Capture the cell that displays the provided text and extract its (X, Y) central coordinate. 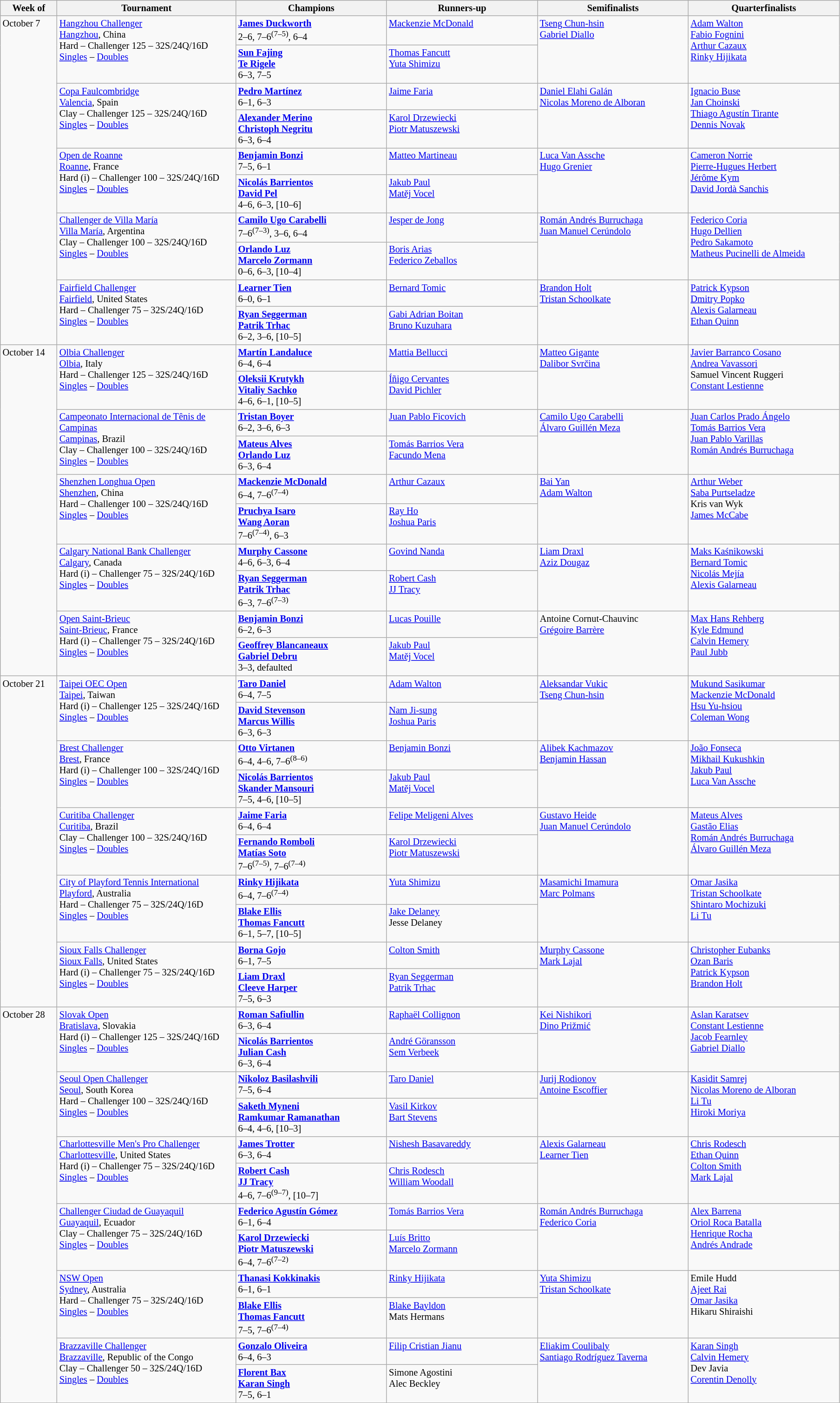
Curitiba ChallengerCuritiba, Brazil Clay – Challenger 100 – 32S/24Q/16DSingles – Doubles (147, 841)
Slovak OpenBratislava, Slovakia Hard (i) – Challenger 125 – 32S/24Q/16DSingles – Doubles (147, 1039)
Tomás Barrios Vera (462, 1217)
Chris Rodesch William Woodall (462, 1183)
Semifinalists (613, 8)
October 14 (29, 510)
Aslan Karatsev Constant Lestienne Jacob Fearnley Gabriel Diallo (764, 1039)
Nicolás Barrientos Skander Mansouri7–5, 4–6, [10–5] (311, 789)
Ryan Seggerman Patrik Trhac (462, 988)
Taro Daniel (462, 1085)
Luca Van Assche Hugo Grenier (613, 180)
Liam Draxl Aziz Dougaz (613, 577)
Alexander Merino Christoph Negritu6–3, 6–4 (311, 129)
Lucas Pouille (462, 624)
Mateus Alves Gastão Elias Román Andrés Burruchaga Álvaro Guillén Meza (764, 841)
Rinky Hijikata (462, 1284)
Robert Cash JJ Tracy (462, 590)
Jake Delaney Jesse Delaney (462, 923)
James Trotter6–3, 6–4 (311, 1150)
Learner Tien6–0, 6–1 (311, 293)
Pedro Martínez6–1, 6–3 (311, 97)
Chris Rodesch Ethan Quinn Colton Smith Mark Lajal (764, 1170)
Open Saint-BrieucSaint-Brieuc, France Hard (i) – Challenger 75 – 32S/24Q/16DSingles – Doubles (147, 643)
Benjamin Bonzi7–5, 6–1 (311, 161)
Alexis Galarneau Learner Tien (613, 1170)
Quarterfinalists (764, 8)
Cameron Norrie Pierre-Hugues Herbert Jérôme Kym David Jordà Sanchis (764, 180)
Matteo Gigante Dalibor Svrčina (613, 376)
Daniel Elahi Galán Nicolas Moreno de Alboran (613, 115)
Roman Safiullin6–3, 6–4 (311, 1020)
Saketh Myneni Ramkumar Ramanathan6–4, 4–6, [10–3] (311, 1117)
Ignacio Buse Jan Choinski Thiago Agustín Tirante Dennis Novak (764, 115)
Kei Nishikori Dino Prižmić (613, 1039)
Román Andrés Burruchaga Federico Coria (613, 1237)
Antoine Cornut-Chauvinc Grégoire Barrère (613, 643)
Simone Agostini Alec Beckley (462, 1383)
Sun Fajing Te Rigele6–3, 7–5 (311, 64)
Thomas Fancutt Yuta Shimizu (462, 64)
Charlottesville Men's Pro ChallengerCharlottesville, United States Hard (i) – Challenger 75 – 32S/24Q/16DSingles – Doubles (147, 1170)
Benjamin Bonzi6–2, 6–3 (311, 624)
Juan Carlos Prado Ángelo Tomás Barrios Vera Juan Pablo Varillas Román Andrés Burruchaga (764, 441)
Pruchya Isaro Wang Aoran7–6(7–4), 6–3 (311, 523)
Boris Arias Federico Zeballos (462, 261)
Champions (311, 8)
Javier Barranco Cosano Andrea Vavassori Samuel Vincent Ruggeri Constant Lestienne (764, 376)
Florent Bax Karan Singh7–5, 6–1 (311, 1383)
Runners-up (462, 8)
Tristan Boyer6–2, 3–6, 6–3 (311, 422)
Mackenzie McDonald (462, 31)
Liam Draxl Cleeve Harper7–5, 6–3 (311, 988)
Tseng Chun-hsin Gabriel Diallo (613, 49)
Nicolás Barrientos David Pel4–6, 6–3, [10–6] (311, 194)
Patrick Kypson Dmitry Popko Alexis Galarneau Ethan Quinn (764, 312)
Yuta Shimizu Tristan Schoolkate (613, 1304)
October 7 (29, 180)
Gustavo Heide Juan Manuel Cerúndolo (613, 841)
Ryan Seggerman Patrik Trhac6–3, 7–6(7–3) (311, 590)
Nicolás Barrientos Julian Cash6–3, 6–4 (311, 1053)
David Stevenson Marcus Willis6–3, 6–3 (311, 721)
Fairfield ChallengerFairfield, United States Hard – Challenger 75 – 32S/24Q/16DSingles – Doubles (147, 312)
Murphy Cassone Mark Lajal (613, 974)
Olbia ChallengerOlbia, Italy Hard – Challenger 125 – 32S/24Q/16DSingles – Doubles (147, 376)
Tournament (147, 8)
Sioux Falls ChallengerSioux Falls, United States Hard (i) – Challenger 75 – 32S/24Q/16DSingles – Doubles (147, 974)
Arthur Weber Saba Purtseladze Kris van Wyk James McCabe (764, 509)
Matteo Martineau (462, 161)
Bai Yan Adam Walton (613, 509)
Jaime Faria (462, 97)
Adam Walton Fabio Fognini Arthur Cazaux Rinky Hijikata (764, 49)
Luís Britto Marcelo Zormann (462, 1250)
Taro Daniel6–4, 7–5 (311, 689)
Eliakim Coulibaly Santiago Rodríguez Taverna (613, 1370)
Shenzhen Longhua OpenShenzhen, China Hard – Challenger 100 – 32S/24Q/16DSingles – Doubles (147, 509)
Gabi Adrian Boitan Bruno Kuzuhara (462, 326)
Blake Bayldon Mats Hermans (462, 1318)
Otto Virtanen6–4, 4–6, 7–6(8–6) (311, 755)
James Duckworth2–6, 7–6(7–5), 6–4 (311, 31)
Kasidit Samrej Nicolas Moreno de Alboran Li Tu Hiroki Moriya (764, 1103)
Maks Kaśnikowski Bernard Tomic Nicolás Mejía Alexis Galarneau (764, 577)
NSW OpenSydney, Australia Hard – Challenger 75 – 32S/24Q/16DSingles – Doubles (147, 1304)
Hangzhou ChallengerHangzhou, China Hard – Challenger 125 – 32S/24Q/16DSingles – Doubles (147, 49)
Tomás Barrios Vera Facundo Mena (462, 455)
Seoul Open ChallengerSeoul, South Korea Hard – Challenger 100 – 32S/24Q/16DSingles – Doubles (147, 1103)
Jurij Rodionov Antoine Escoffier (613, 1103)
Campeonato Internacional de Tênis de CampinasCampinas, Brazil Clay – Challenger 100 – 32S/24Q/16DSingles – Doubles (147, 441)
Rinky Hijikata6–4, 7–6(7–4) (311, 889)
Blake Ellis Thomas Fancutt6–1, 5–7, [10–5] (311, 923)
Brazzaville ChallengerBrazzaville, Republic of the Congo Clay – Challenger 50 – 32S/24Q/16DSingles – Doubles (147, 1370)
Bernard Tomic (462, 293)
Oleksii Krutykh Vitaliy Sachko4–6, 6–1, [10–5] (311, 390)
Camilo Ugo Carabelli7–6(7–3), 3–6, 6–4 (311, 227)
Orlando Luz Marcelo Zormann0–6, 6–3, [10–4] (311, 261)
Gonzalo Oliveira6–4, 6–3 (311, 1351)
Open de RoanneRoanne, France Hard (i) – Challenger 100 – 32S/24Q/16DSingles – Doubles (147, 180)
Mukund Sasikumar Mackenzie McDonald Hsu Yu-hsiou Coleman Wong (764, 708)
Max Hans Rehberg Kyle Edmund Calvin Hemery Paul Jubb (764, 643)
Christopher Eubanks Ozan Baris Patrick Kypson Brandon Holt (764, 974)
Robert Cash JJ Tracy4–6, 7–6(9–7), [10–7] (311, 1183)
Camilo Ugo Carabelli Álvaro Guillén Meza (613, 441)
Geoffrey Blancaneaux Gabriel Debru3–3, defaulted (311, 657)
Benjamin Bonzi (462, 755)
Íñigo Cervantes David Pichler (462, 390)
Murphy Cassone4–6, 6–3, 6–4 (311, 557)
Omar Jasika Tristan Schoolkate Shintaro Mochizuki Li Tu (764, 908)
Taipei OEC OpenTaipei, Taiwan Hard (i) – Challenger 125 – 32S/24Q/16DSingles – Doubles (147, 708)
Colton Smith (462, 955)
Román Andrés Burruchaga Juan Manuel Cerúndolo (613, 246)
Copa FaulcombridgeValencia, Spain Clay – Challenger 125 – 32S/24Q/16DSingles – Doubles (147, 115)
Felipe Meligeni Alves (462, 821)
Challenger Ciudad de GuayaquilGuayaquil, Ecuador Clay – Challenger 75 – 32S/24Q/16DSingles – Doubles (147, 1237)
Emile Hudd Ajeet Rai Omar Jasika Hikaru Shiraishi (764, 1304)
Jaime Faria6–4, 6–4 (311, 821)
October 28 (29, 1205)
Fernando Romboli Matías Soto7–6(7–5), 7–6(7–4) (311, 854)
Week of (29, 8)
Jesper de Jong (462, 227)
João Fonseca Mikhail Kukushkin Jakub Paul Luca Van Assche (764, 774)
Blake Ellis Thomas Fancutt7–5, 7–6(7–4) (311, 1318)
Filip Cristian Jianu (462, 1351)
October 21 (29, 841)
City of Playford Tennis InternationalPlayford, Australia Hard – Challenger 75 – 32S/24Q/16DSingles – Doubles (147, 908)
Raphaël Collignon (462, 1020)
Nikoloz Basilashvili7–5, 6–4 (311, 1085)
Yuta Shimizu (462, 889)
Nam Ji-sung Joshua Paris (462, 721)
André Göransson Sem Verbeek (462, 1053)
Federico Agustín Gómez6–1, 6–4 (311, 1217)
Adam Walton (462, 689)
Ryan Seggerman Patrik Trhac6–2, 3–6, [10–5] (311, 326)
Alibek Kachmazov Benjamin Hassan (613, 774)
Juan Pablo Ficovich (462, 422)
Borna Gojo6–1, 7–5 (311, 955)
Challenger de Villa MaríaVilla María, Argentina Clay – Challenger 100 – 32S/24Q/16DSingles – Doubles (147, 246)
Masamichi Imamura Marc Polmans (613, 908)
Brest ChallengerBrest, France Hard (i) – Challenger 100 – 32S/24Q/16DSingles – Doubles (147, 774)
Mateus Alves Orlando Luz6–3, 6–4 (311, 455)
Ray Ho Joshua Paris (462, 523)
Calgary National Bank ChallengerCalgary, Canada Hard (i) – Challenger 75 – 32S/24Q/16DSingles – Doubles (147, 577)
Arthur Cazaux (462, 489)
Govind Nanda (462, 557)
Mackenzie McDonald6–4, 7–6(7–4) (311, 489)
Karan Singh Calvin Hemery Dev Javia Corentin Denolly (764, 1370)
Federico Coria Hugo Dellien Pedro Sakamoto Matheus Pucinelli de Almeida (764, 246)
Karol Drzewiecki Piotr Matuszewski6–4, 7–6(7–2) (311, 1250)
Vasil Kirkov Bart Stevens (462, 1117)
Martín Landaluce6–4, 6–4 (311, 358)
Thanasi Kokkinakis6–1, 6–1 (311, 1284)
Mattia Bellucci (462, 358)
Aleksandar Vukic Tseng Chun-hsin (613, 708)
Alex Barrena Oriol Roca Batalla Henrique Rocha Andrés Andrade (764, 1237)
Brandon Holt Tristan Schoolkate (613, 312)
Nishesh Basavareddy (462, 1150)
